Identify which cell holds the provided text, then report its (X, Y) central coordinate. 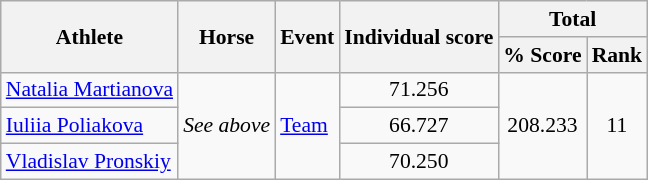
See above (226, 126)
Rank (618, 55)
71.256 (418, 90)
Iuliia Poliakova (90, 126)
% Score (542, 55)
Horse (226, 36)
Natalia Martianova (90, 90)
Total (572, 19)
Vladislav Pronskiy (90, 162)
Individual score (418, 36)
66.727 (418, 126)
Athlete (90, 36)
Event (307, 36)
208.233 (542, 126)
11 (618, 126)
70.250 (418, 162)
Team (307, 126)
